Scan for the cell matching the given text and deliver its (X, Y) coordinate at center. 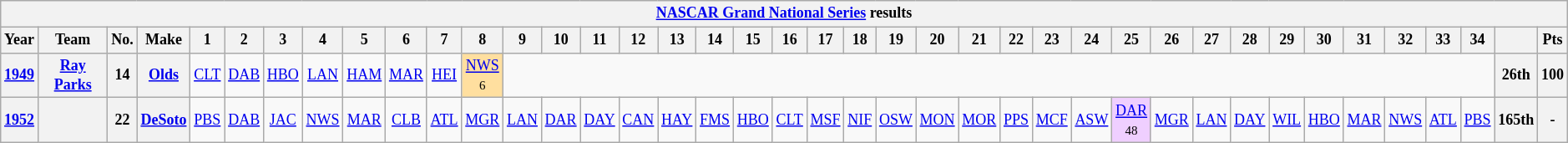
NWS6 (483, 75)
12 (638, 40)
16 (790, 40)
165th (1516, 120)
2 (244, 40)
5 (364, 40)
No. (122, 40)
MCF (1052, 120)
33 (1444, 40)
11 (599, 40)
1 (207, 40)
27 (1211, 40)
23 (1052, 40)
- (1553, 120)
30 (1324, 40)
1952 (20, 120)
Pts (1553, 40)
Team (73, 40)
Make (164, 40)
18 (860, 40)
DAR (561, 120)
FMS (715, 120)
13 (677, 40)
CAN (638, 120)
WIL (1287, 120)
DAR48 (1132, 120)
ASW (1092, 120)
7 (444, 40)
JAC (282, 120)
19 (897, 40)
8 (483, 40)
MON (937, 120)
NASCAR Grand National Series results (784, 13)
OSW (897, 120)
31 (1364, 40)
34 (1478, 40)
Year (20, 40)
3 (282, 40)
HAM (364, 75)
CLB (407, 120)
NIF (860, 120)
32 (1406, 40)
MOR (979, 120)
MSF (825, 120)
Olds (164, 75)
29 (1287, 40)
9 (523, 40)
4 (322, 40)
Ray Parks (73, 75)
21 (979, 40)
HEI (444, 75)
HAY (677, 120)
17 (825, 40)
26 (1171, 40)
10 (561, 40)
15 (753, 40)
100 (1553, 75)
DeSoto (164, 120)
1949 (20, 75)
6 (407, 40)
26th (1516, 75)
24 (1092, 40)
PPS (1017, 120)
20 (937, 40)
25 (1132, 40)
28 (1250, 40)
